Provide the [x, y] coordinate of the cell's center where the given text is located.  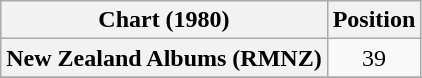
39 [374, 58]
New Zealand Albums (RMNZ) [164, 58]
Chart (1980) [164, 20]
Position [374, 20]
